Find where the given text appears and provide that cell's center as (x, y) coordinate. 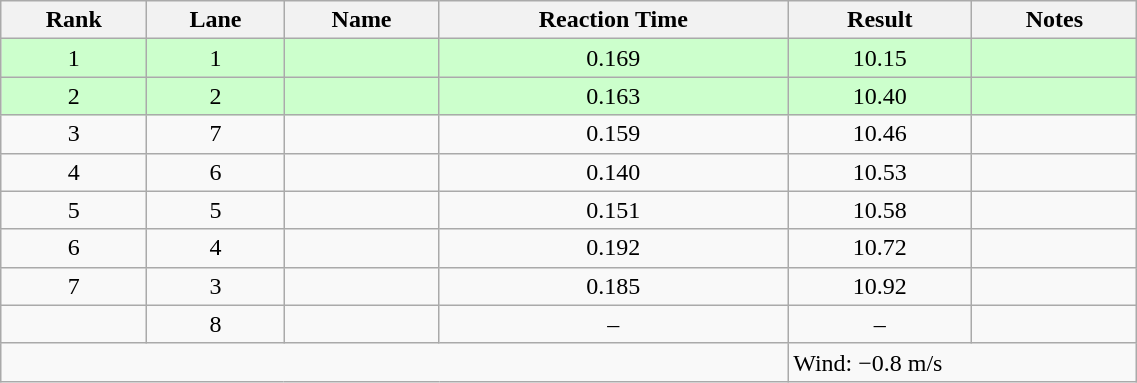
Wind: −0.8 m/s (962, 362)
0.159 (614, 134)
10.53 (880, 172)
Lane (216, 20)
10.58 (880, 210)
10.92 (880, 286)
8 (216, 324)
0.169 (614, 58)
10.46 (880, 134)
Rank (74, 20)
Result (880, 20)
0.140 (614, 172)
0.185 (614, 286)
Name (362, 20)
0.151 (614, 210)
0.163 (614, 96)
10.15 (880, 58)
Reaction Time (614, 20)
10.40 (880, 96)
10.72 (880, 248)
Notes (1054, 20)
0.192 (614, 248)
